Locate the cell with the specified text and output its (X, Y) center coordinate. 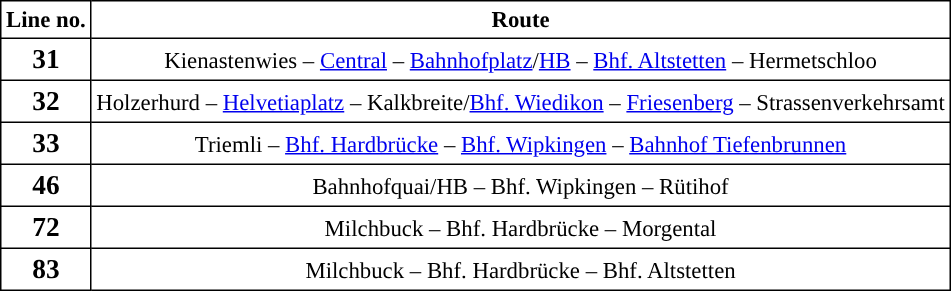
31 (46, 59)
72 (46, 227)
Kienastenwies – Central – Bahnhofplatz/HB – Bhf. Altstetten – Hermetschloo (520, 59)
Line no. (46, 20)
Holzerhurd – Helvetiaplatz – Kalkbreite/Bhf. Wiedikon – Friesenberg – Strassenverkehrsamt (520, 101)
Triemli – Bhf. Hardbrücke – Bhf. Wipkingen – Bahnhof Tiefenbrunnen (520, 143)
Milchbuck – Bhf. Hardbrücke – Bhf. Altstetten (520, 269)
33 (46, 143)
46 (46, 185)
Milchbuck – Bhf. Hardbrücke – Morgental (520, 227)
Route (520, 20)
83 (46, 269)
32 (46, 101)
Bahnhofquai/HB – Bhf. Wipkingen – Rütihof (520, 185)
